Detect which cell encompasses the target text, then output its (x, y) center coordinate. 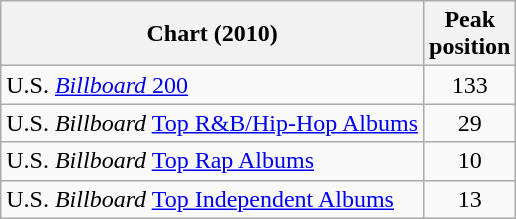
29 (470, 123)
U.S. Billboard Top Rap Albums (212, 161)
13 (470, 199)
Chart (2010) (212, 34)
U.S. Billboard Top R&B/Hip-Hop Albums (212, 123)
U.S. Billboard 200 (212, 85)
10 (470, 161)
U.S. Billboard Top Independent Albums (212, 199)
Peakposition (470, 34)
133 (470, 85)
